Return the [x, y] coordinate for the center point of the cell that contains the specified text.  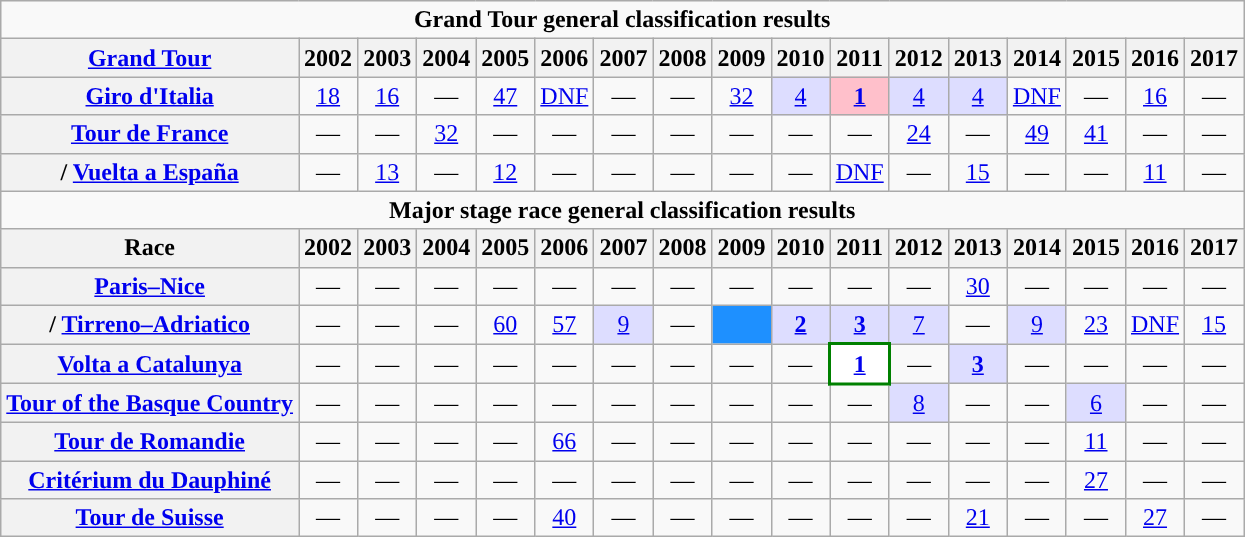
Tour of the Basque Country [150, 404]
49 [1036, 134]
2 [800, 324]
Tour de Romandie [150, 441]
24 [918, 134]
47 [506, 96]
66 [564, 441]
8 [918, 404]
Paris–Nice [150, 286]
30 [978, 286]
13 [388, 172]
Tour de France [150, 134]
Tour de Suisse [150, 518]
Race [150, 248]
Grand Tour general classification results [622, 20]
40 [564, 518]
/ Tirreno–Adriatico [150, 324]
23 [1096, 324]
12 [506, 172]
41 [1096, 134]
57 [564, 324]
Volta a Catalunya [150, 364]
Grand Tour [150, 58]
60 [506, 324]
7 [918, 324]
6 [1096, 404]
Giro d'Italia [150, 96]
Critérium du Dauphiné [150, 479]
Major stage race general classification results [622, 210]
18 [328, 96]
21 [978, 518]
/ Vuelta a España [150, 172]
